Extract the [X, Y] coordinate from the center of the cell holding the provided text.  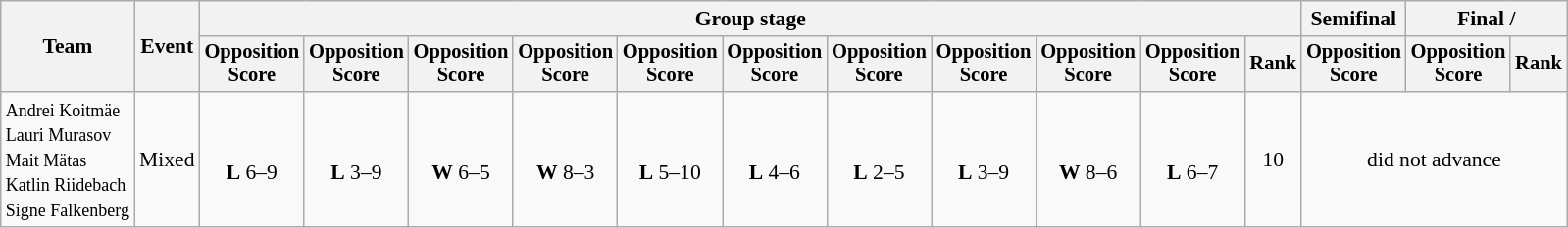
L 5–10 [671, 160]
Team [68, 47]
Mixed [167, 160]
Event [167, 47]
Andrei KoitmäeLauri MurasovMait MätasKatlin RiidebachSigne Falkenberg [68, 160]
L 6–7 [1192, 160]
10 [1273, 160]
W 8–6 [1088, 160]
L 2–5 [879, 160]
Semifinal [1353, 19]
W 8–3 [565, 160]
W 6–5 [461, 160]
L 4–6 [775, 160]
Group stage [751, 19]
did not advance [1434, 160]
L 6–9 [253, 160]
Final / [1487, 19]
